Capture the cell that displays the provided text and extract its (x, y) central coordinate. 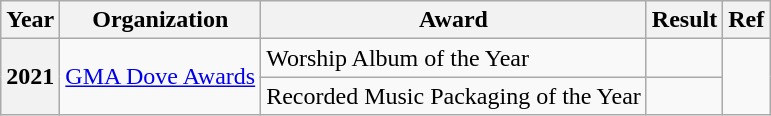
Organization (160, 20)
2021 (30, 77)
Ref (746, 20)
Award (454, 20)
GMA Dove Awards (160, 77)
Worship Album of the Year (454, 58)
Recorded Music Packaging of the Year (454, 96)
Year (30, 20)
Result (684, 20)
